For the text-containing cell, return its midpoint in [X, Y] coordinate format. 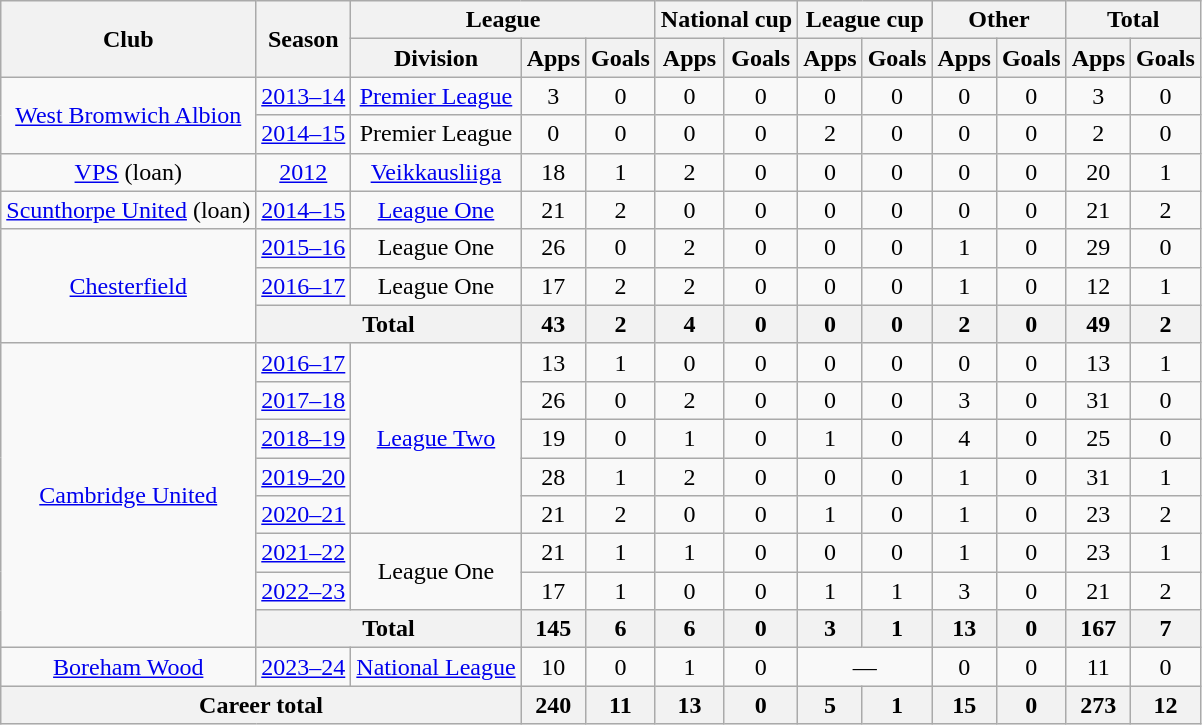
2018–19 [304, 438]
VPS (loan) [128, 172]
20 [1098, 172]
National cup [726, 20]
2015–16 [304, 248]
National League [436, 667]
167 [1098, 629]
43 [553, 324]
— [865, 667]
5 [830, 705]
Chesterfield [128, 286]
15 [964, 705]
49 [1098, 324]
Other [999, 20]
2023–24 [304, 667]
19 [553, 438]
2022–23 [304, 591]
Scunthorpe United (loan) [128, 210]
240 [553, 705]
League cup [865, 20]
Veikkausliiga [436, 172]
273 [1098, 705]
2019–20 [304, 477]
Career total [261, 705]
Club [128, 39]
Boreham Wood [128, 667]
2012 [304, 172]
2021–22 [304, 553]
Division [436, 58]
145 [553, 629]
18 [553, 172]
West Bromwich Albion [128, 115]
League Two [436, 438]
7 [1166, 629]
Season [304, 39]
2020–21 [304, 515]
Cambridge United [128, 495]
28 [553, 477]
29 [1098, 248]
2013–14 [304, 96]
10 [553, 667]
25 [1098, 438]
League [503, 20]
2017–18 [304, 400]
